Locate the cell with the specified text and output its (x, y) center coordinate. 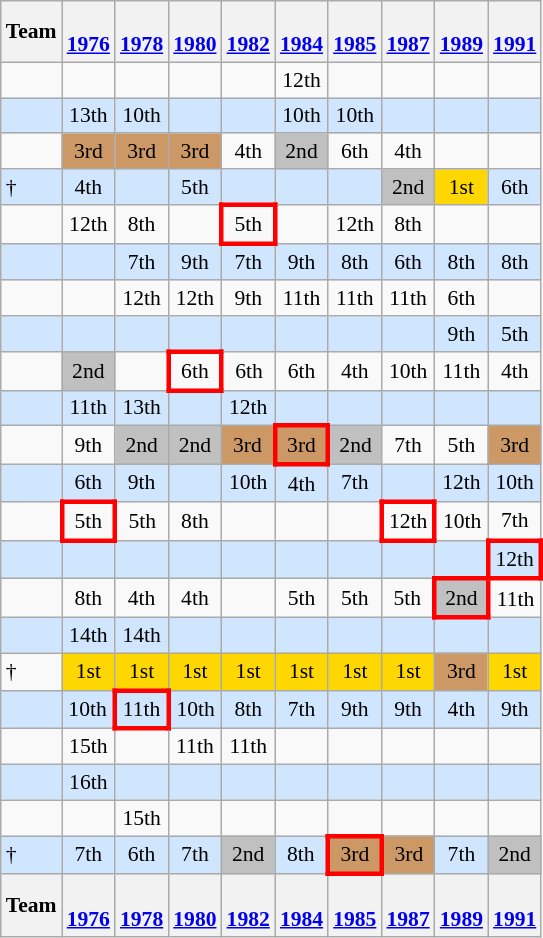
16th (88, 783)
